From the cell containing the given text, extract its center point as (X, Y) coordinate. 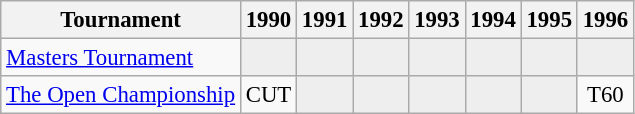
1994 (493, 20)
T60 (605, 95)
1995 (549, 20)
1992 (381, 20)
Masters Tournament (121, 58)
Tournament (121, 20)
1990 (268, 20)
1991 (325, 20)
1993 (437, 20)
1996 (605, 20)
CUT (268, 95)
The Open Championship (121, 95)
